For the text-containing cell, return its midpoint in (X, Y) coordinate format. 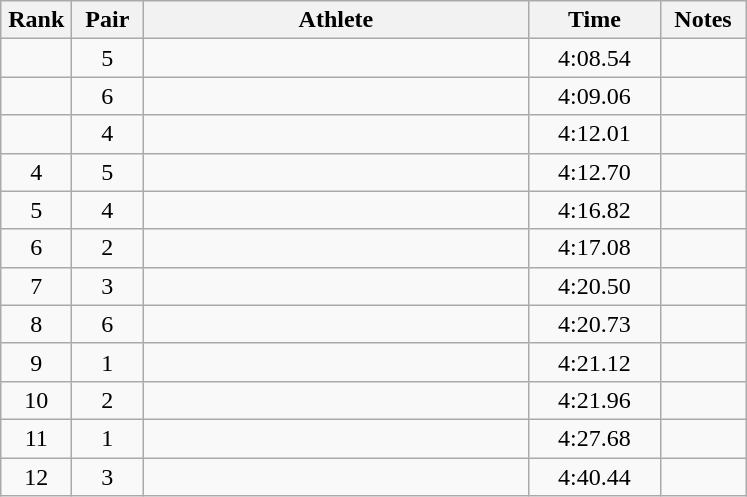
Athlete (336, 20)
4:12.70 (594, 172)
Rank (36, 20)
Notes (703, 20)
4:20.50 (594, 286)
8 (36, 324)
Time (594, 20)
4:27.68 (594, 438)
10 (36, 400)
4:21.96 (594, 400)
4:17.08 (594, 248)
4:12.01 (594, 134)
9 (36, 362)
4:09.06 (594, 96)
7 (36, 286)
12 (36, 477)
4:16.82 (594, 210)
4:08.54 (594, 58)
4:21.12 (594, 362)
Pair (108, 20)
11 (36, 438)
4:40.44 (594, 477)
4:20.73 (594, 324)
